Return the [X, Y] coordinate for the center point of the cell that contains the specified text.  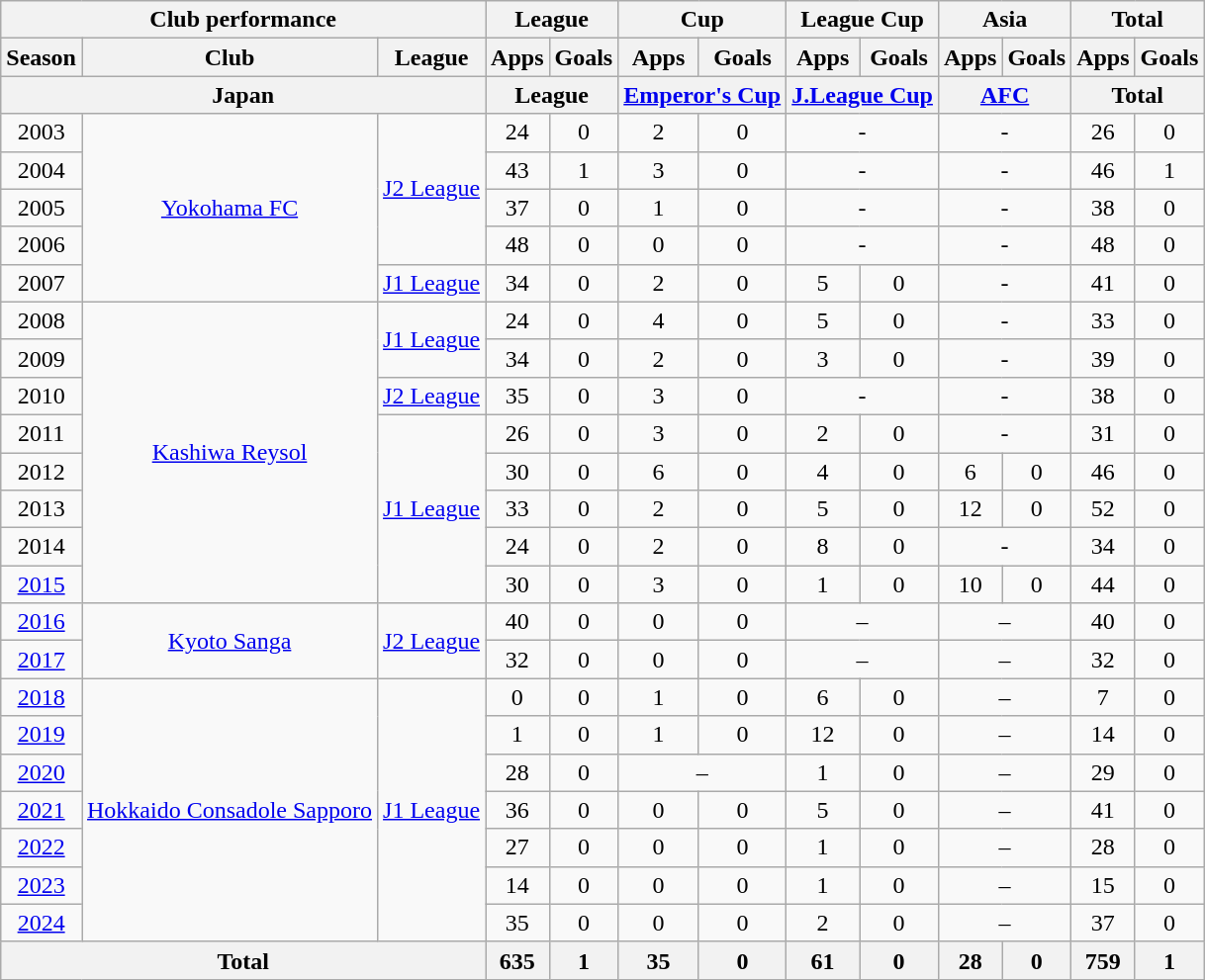
2014 [42, 547]
League Cup [863, 20]
759 [1103, 960]
Club [230, 57]
J.League Cup [863, 95]
Emperor's Cup [702, 95]
52 [1103, 509]
7 [1103, 697]
2005 [42, 208]
27 [517, 847]
61 [823, 960]
29 [1103, 772]
Hokkaido Consadole Sapporo [230, 810]
Cup [702, 20]
36 [517, 810]
2015 [42, 584]
2013 [42, 509]
Japan [243, 95]
10 [970, 584]
2011 [42, 433]
Yokohama FC [230, 208]
44 [1103, 584]
2021 [42, 810]
2023 [42, 885]
2016 [42, 622]
39 [1103, 358]
2008 [42, 320]
2019 [42, 735]
2006 [42, 245]
15 [1103, 885]
31 [1103, 433]
2010 [42, 396]
AFC [1004, 95]
2024 [42, 923]
2012 [42, 472]
2007 [42, 283]
Kyoto Sanga [230, 641]
Club performance [243, 20]
2022 [42, 847]
Asia [1004, 20]
2003 [42, 133]
2004 [42, 170]
43 [517, 170]
635 [517, 960]
2009 [42, 358]
2018 [42, 697]
Kashiwa Reysol [230, 452]
2020 [42, 772]
Season [42, 57]
8 [823, 547]
2017 [42, 660]
